Identify which cell holds the provided text, then report its (X, Y) central coordinate. 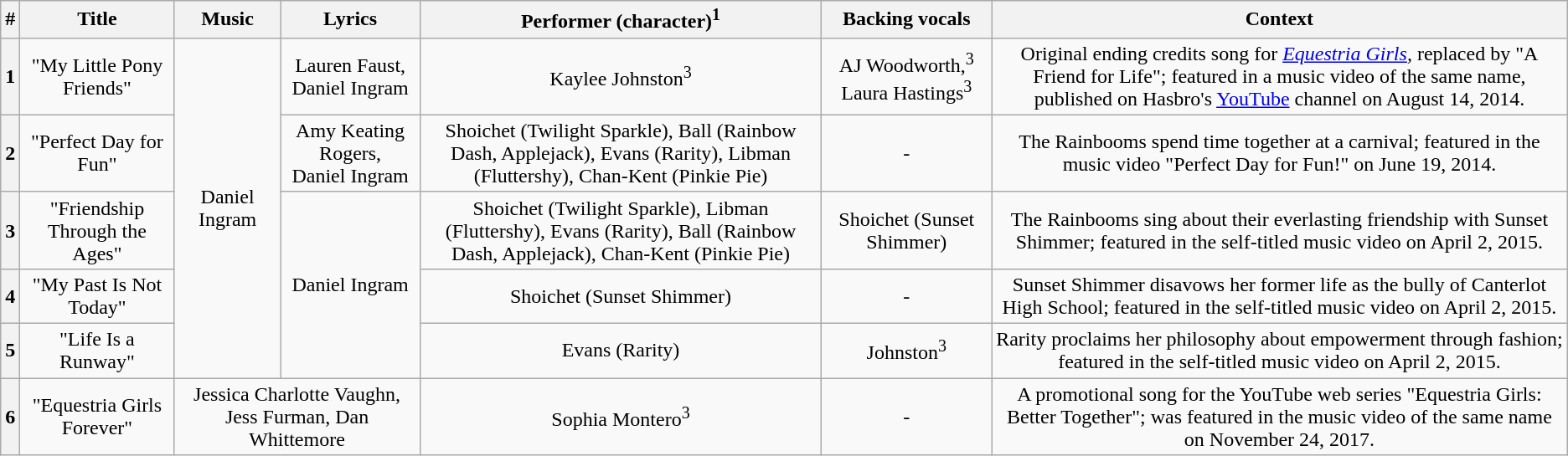
Amy Keating Rogers,Daniel Ingram (350, 153)
Context (1280, 20)
Lyrics (350, 20)
Sunset Shimmer disavows her former life as the bully of Canterlot High School; featured in the self-titled music video on April 2, 2015. (1280, 296)
Kaylee Johnston3 (621, 76)
"Perfect Day for Fun" (97, 153)
6 (10, 417)
"Equestria Girls Forever" (97, 417)
1 (10, 76)
Backing vocals (906, 20)
Sophia Montero3 (621, 417)
"Life Is a Runway" (97, 351)
The Rainbooms sing about their everlasting friendship with Sunset Shimmer; featured in the self-titled music video on April 2, 2015. (1280, 230)
Shoichet (Twilight Sparkle), Ball (Rainbow Dash, Applejack), Evans (Rarity), Libman (Fluttershy), Chan-Kent (Pinkie Pie) (621, 153)
Shoichet (Twilight Sparkle), Libman (Fluttershy), Evans (Rarity), Ball (Rainbow Dash, Applejack), Chan-Kent (Pinkie Pie) (621, 230)
AJ Woodworth,3 Laura Hastings3 (906, 76)
# (10, 20)
Evans (Rarity) (621, 351)
Title (97, 20)
"My Past Is Not Today" (97, 296)
Johnston3 (906, 351)
5 (10, 351)
3 (10, 230)
Jessica Charlotte Vaughn, Jess Furman, Dan Whittemore (297, 417)
"Friendship Through the Ages" (97, 230)
Rarity proclaims her philosophy about empowerment through fashion; featured in the self-titled music video on April 2, 2015. (1280, 351)
Lauren Faust,Daniel Ingram (350, 76)
4 (10, 296)
Performer (character)1 (621, 20)
"My Little Pony Friends" (97, 76)
The Rainbooms spend time together at a carnival; featured in the music video "Perfect Day for Fun!" on June 19, 2014. (1280, 153)
2 (10, 153)
Music (228, 20)
